Output the [x, y] coordinate of the center of the cell containing the given text.  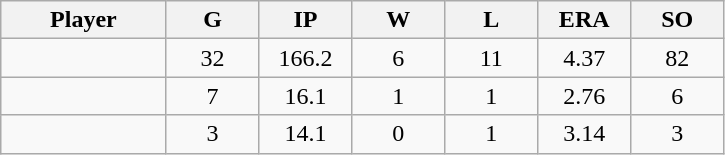
G [212, 20]
11 [492, 58]
16.1 [306, 96]
32 [212, 58]
W [398, 20]
0 [398, 134]
IP [306, 20]
4.37 [584, 58]
Player [84, 20]
3.14 [584, 134]
7 [212, 96]
2.76 [584, 96]
L [492, 20]
82 [678, 58]
14.1 [306, 134]
166.2 [306, 58]
SO [678, 20]
ERA [584, 20]
